Return the (x, y) coordinate for the center point of the cell that contains the specified text.  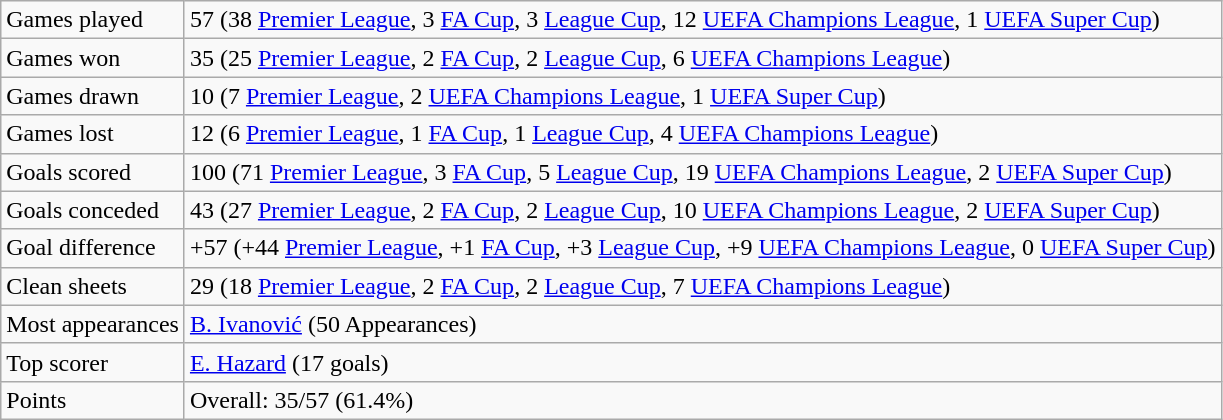
Goal difference (93, 248)
43 (27 Premier League, 2 FA Cup, 2 League Cup, 10 UEFA Champions League, 2 UEFA Super Cup) (702, 210)
B. Ivanović (50 Appearances) (702, 324)
+57 (+44 Premier League, +1 FA Cup, +3 League Cup, +9 UEFA Champions League, 0 UEFA Super Cup) (702, 248)
Games drawn (93, 96)
Points (93, 400)
E. Hazard (17 goals) (702, 362)
Overall: 35/57 (61.4%) (702, 400)
Top scorer (93, 362)
Goals conceded (93, 210)
57 (38 Premier League, 3 FA Cup, 3 League Cup, 12 UEFA Champions League, 1 UEFA Super Cup) (702, 20)
Clean sheets (93, 286)
100 (71 Premier League, 3 FA Cup, 5 League Cup, 19 UEFA Champions League, 2 UEFA Super Cup) (702, 172)
Games lost (93, 134)
Games won (93, 58)
Most appearances (93, 324)
12 (6 Premier League, 1 FA Cup, 1 League Cup, 4 UEFA Champions League) (702, 134)
10 (7 Premier League, 2 UEFA Champions League, 1 UEFA Super Cup) (702, 96)
Goals scored (93, 172)
Games played (93, 20)
29 (18 Premier League, 2 FA Cup, 2 League Cup, 7 UEFA Champions League) (702, 286)
35 (25 Premier League, 2 FA Cup, 2 League Cup, 6 UEFA Champions League) (702, 58)
